Output the (X, Y) coordinate of the center of the cell containing the given text.  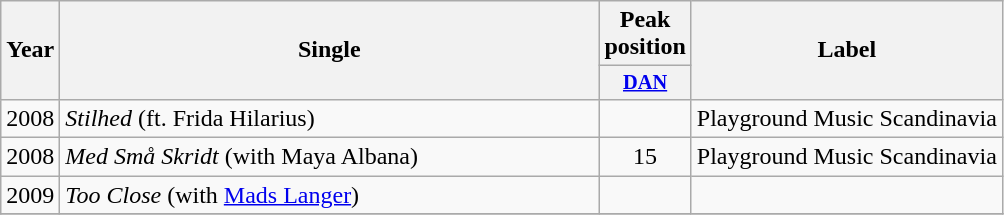
15 (645, 157)
Year (30, 50)
DAN (645, 83)
Peak position (645, 34)
Med Små Skridt (with Maya Albana) (330, 157)
Single (330, 50)
2009 (30, 195)
Stilhed (ft. Frida Hilarius) (330, 118)
Too Close (with Mads Langer) (330, 195)
Label (846, 50)
